Detect which cell encompasses the target text, then output its [x, y] center coordinate. 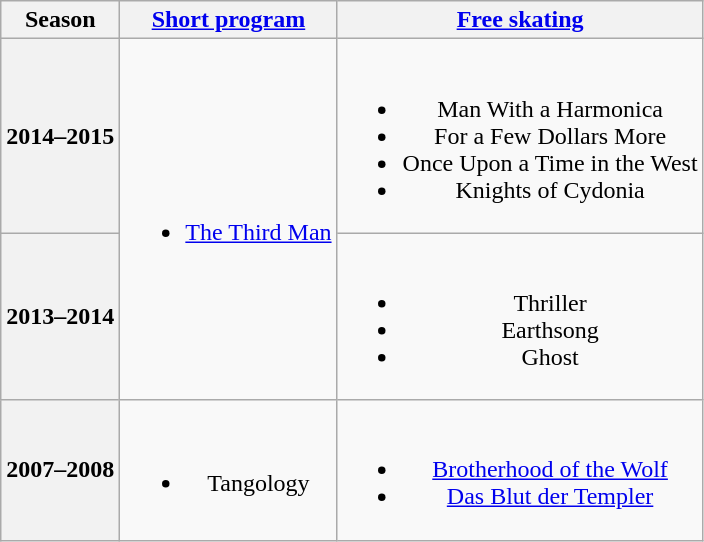
Short program [228, 20]
2007–2008 [60, 470]
Tangology [228, 470]
Season [60, 20]
2014–2015 [60, 136]
Man With a Harmonica For a Few Dollars More Once Upon a Time in the West Knights of Cydonia [520, 136]
2013–2014 [60, 316]
The Third Man [228, 220]
Brotherhood of the Wolf Das Blut der Templer [520, 470]
Free skating [520, 20]
Thriller Earthsong Ghost [520, 316]
